Find where the given text appears and provide that cell's center as (X, Y) coordinate. 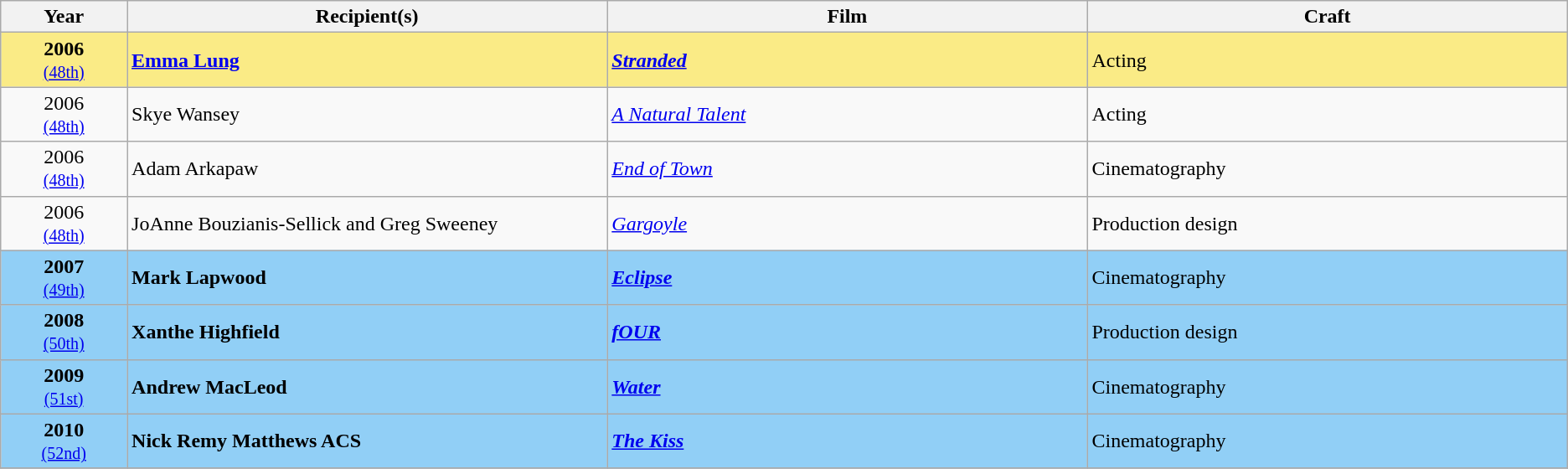
Adam Arkapaw (367, 169)
JoAnne Bouzianis-Sellick and Greg Sweeney (367, 223)
2007(49th) (64, 278)
Craft (1327, 17)
Gargoyle (848, 223)
Nick Remy Matthews ACS (367, 441)
Stranded (848, 60)
Mark Lapwood (367, 278)
2008(50th) (64, 332)
A Natural Talent (848, 114)
fOUR (848, 332)
Andrew MacLeod (367, 387)
Emma Lung (367, 60)
The Kiss (848, 441)
Eclipse (848, 278)
End of Town (848, 169)
Xanthe Highfield (367, 332)
Recipient(s) (367, 17)
2010(52nd) (64, 441)
Year (64, 17)
Water (848, 387)
Film (848, 17)
2009(51st) (64, 387)
Skye Wansey (367, 114)
